Capture the cell that displays the provided text and extract its (X, Y) central coordinate. 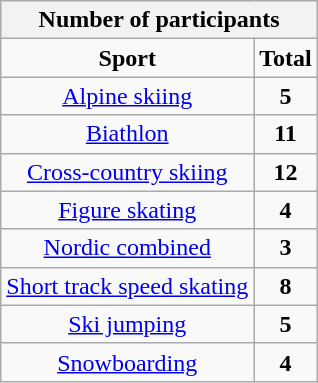
Total (286, 58)
11 (286, 134)
Short track speed skating (128, 286)
12 (286, 172)
3 (286, 248)
Biathlon (128, 134)
Number of participants (160, 20)
8 (286, 286)
Nordic combined (128, 248)
Figure skating (128, 210)
Ski jumping (128, 324)
Cross-country skiing (128, 172)
Sport (128, 58)
Alpine skiing (128, 96)
Snowboarding (128, 362)
